Determine the [x, y] coordinate at the center of the cell enclosing the given text.  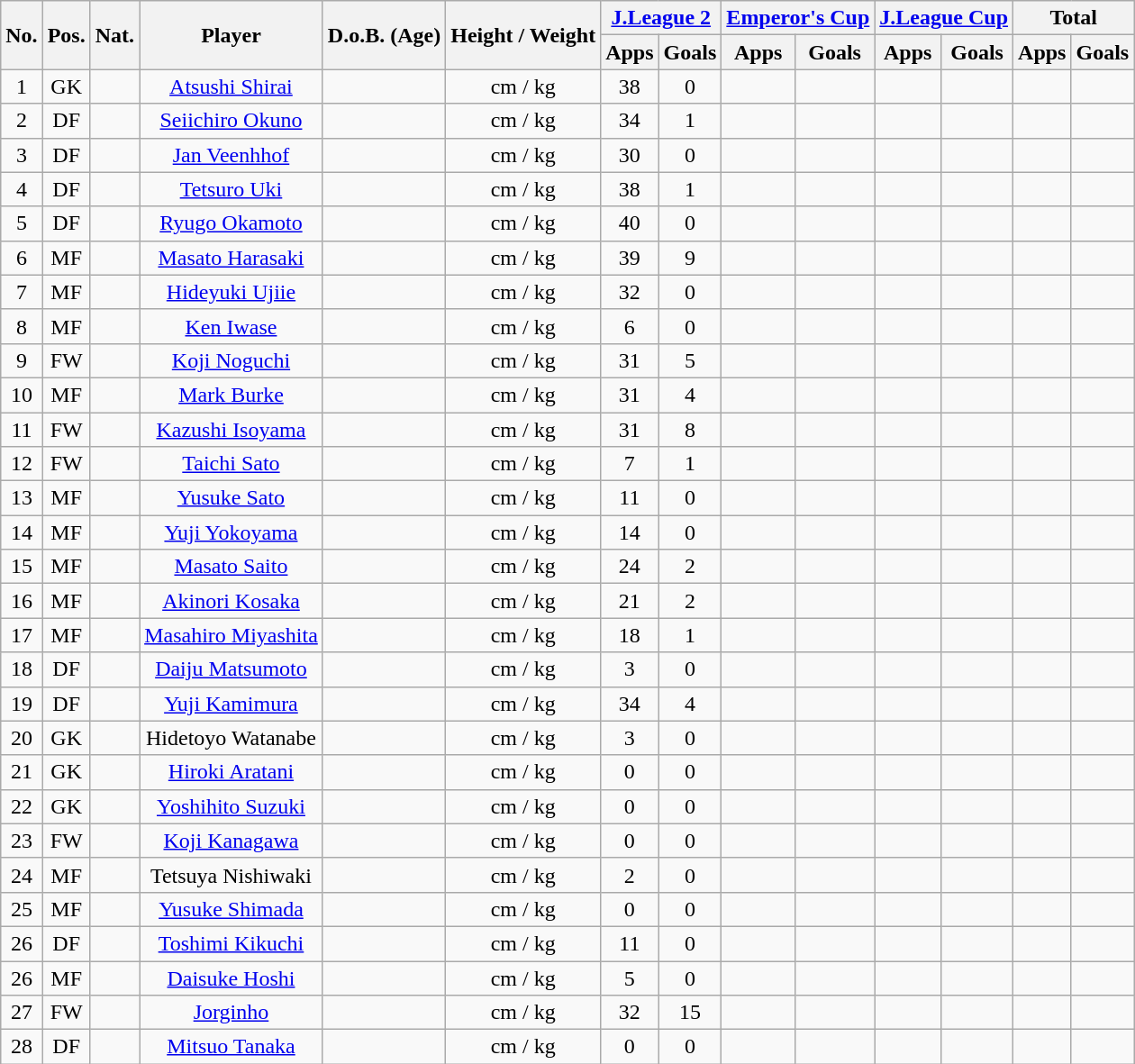
Mitsuo Tanaka [232, 1047]
Koji Noguchi [232, 360]
12 [22, 464]
Emperor's Cup [798, 18]
Tetsuya Nishiwaki [232, 875]
Total [1074, 18]
No. [22, 35]
Yusuke Shimada [232, 909]
25 [22, 909]
Ryugo Okamoto [232, 223]
Yuji Yokoyama [232, 532]
17 [22, 635]
40 [630, 223]
Hideyuki Ujiie [232, 292]
10 [22, 395]
Tetsuro Uki [232, 189]
Yuji Kamimura [232, 704]
Yusuke Sato [232, 498]
D.o.B. (Age) [384, 35]
Ken Iwase [232, 326]
Seiichiro Okuno [232, 121]
J.League 2 [661, 18]
13 [22, 498]
Yoshihito Suzuki [232, 806]
23 [22, 841]
16 [22, 601]
28 [22, 1047]
Masato Harasaki [232, 258]
Player [232, 35]
22 [22, 806]
Hiroki Aratani [232, 772]
Hidetoyo Watanabe [232, 738]
Masato Saito [232, 567]
Mark Burke [232, 395]
Taichi Sato [232, 464]
Kazushi Isoyama [232, 430]
20 [22, 738]
Atsushi Shirai [232, 86]
19 [22, 704]
J.League Cup [944, 18]
Jan Veenhhof [232, 155]
Height / Weight [523, 35]
Masahiro Miyashita [232, 635]
Akinori Kosaka [232, 601]
Koji Kanagawa [232, 841]
Daisuke Hoshi [232, 978]
27 [22, 1013]
Nat. [114, 35]
Pos. [67, 35]
Toshimi Kikuchi [232, 943]
30 [630, 155]
Jorginho [232, 1013]
Daiju Matsumoto [232, 669]
39 [630, 258]
